Output the (X, Y) coordinate of the center of the cell containing the given text.  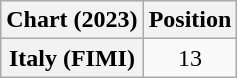
Italy (FIMI) (72, 58)
Position (190, 20)
13 (190, 58)
Chart (2023) (72, 20)
